For the text-containing cell, return its midpoint in [x, y] coordinate format. 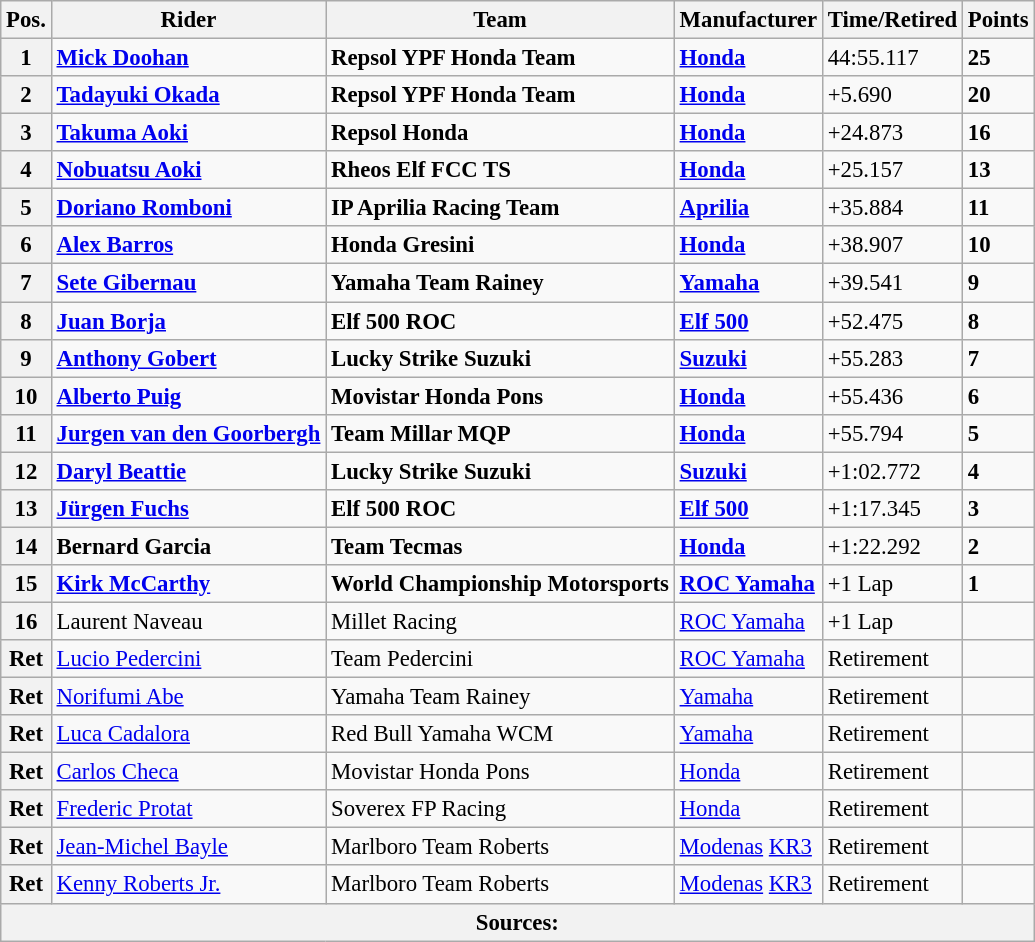
+5.690 [892, 95]
44:55.117 [892, 58]
World Championship Motorsports [500, 584]
+24.873 [892, 133]
Jürgen Fuchs [188, 509]
Aprilia [748, 208]
+1:02.772 [892, 471]
+1:22.292 [892, 546]
Kenny Roberts Jr. [188, 885]
Repsol Honda [500, 133]
Manufacturer [748, 20]
Frederic Protat [188, 809]
Team Pedercini [500, 659]
+38.907 [892, 245]
+55.794 [892, 433]
Mick Doohan [188, 58]
Juan Borja [188, 321]
Millet Racing [500, 621]
Team Tecmas [500, 546]
Anthony Gobert [188, 358]
+1:17.345 [892, 509]
Team Millar MQP [500, 433]
Jean-Michel Bayle [188, 847]
+35.884 [892, 208]
Daryl Beattie [188, 471]
Tadayuki Okada [188, 95]
Takuma Aoki [188, 133]
Team [500, 20]
Norifumi Abe [188, 697]
+55.436 [892, 396]
15 [26, 584]
Rider [188, 20]
Kirk McCarthy [188, 584]
14 [26, 546]
Carlos Checa [188, 772]
12 [26, 471]
Rheos Elf FCC TS [500, 170]
Sources: [518, 922]
Laurent Naveau [188, 621]
Alberto Puig [188, 396]
Honda Gresini [500, 245]
Lucio Pedercini [188, 659]
Jurgen van den Goorbergh [188, 433]
Bernard Garcia [188, 546]
Doriano Romboni [188, 208]
Alex Barros [188, 245]
Red Bull Yamaha WCM [500, 734]
IP Aprilia Racing Team [500, 208]
20 [998, 95]
+39.541 [892, 283]
+55.283 [892, 358]
Nobuatsu Aoki [188, 170]
+52.475 [892, 321]
Points [998, 20]
Soverex FP Racing [500, 809]
Sete Gibernau [188, 283]
Pos. [26, 20]
+25.157 [892, 170]
Time/Retired [892, 20]
25 [998, 58]
Luca Cadalora [188, 734]
